Identify which cell holds the provided text, then report its [x, y] central coordinate. 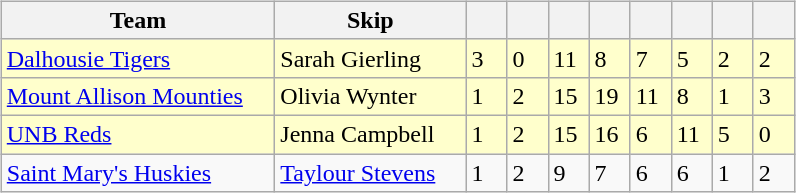
Jenna Campbell [370, 134]
Sarah Gierling [370, 58]
16 [610, 134]
Taylour Stevens [370, 173]
Mount Allison Mounties [138, 96]
Dalhousie Tigers [138, 58]
UNB Reds [138, 134]
Saint Mary's Huskies [138, 173]
Olivia Wynter [370, 96]
19 [610, 96]
Skip [370, 20]
Team [138, 20]
9 [568, 173]
